Return the [X, Y] coordinate for the center point of the cell that contains the specified text.  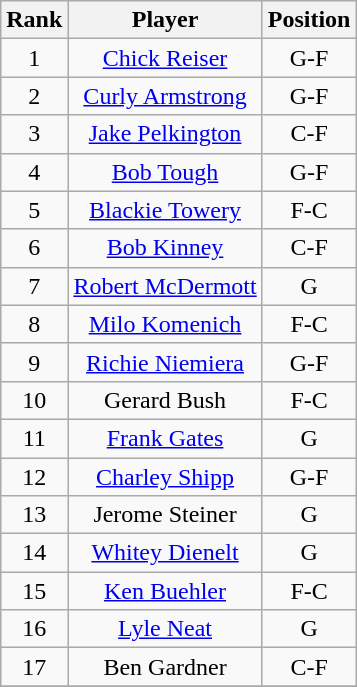
Jake Pelkington [165, 134]
Bob Kinney [165, 248]
Richie Niemiera [165, 362]
7 [34, 286]
Gerard Bush [165, 400]
Charley Shipp [165, 477]
Robert McDermott [165, 286]
2 [34, 96]
Frank Gates [165, 438]
4 [34, 172]
14 [34, 553]
9 [34, 362]
Rank [34, 20]
10 [34, 400]
16 [34, 629]
13 [34, 515]
17 [34, 667]
6 [34, 248]
11 [34, 438]
8 [34, 324]
Blackie Towery [165, 210]
Chick Reiser [165, 58]
Bob Tough [165, 172]
12 [34, 477]
Ben Gardner [165, 667]
Player [165, 20]
Position [309, 20]
5 [34, 210]
Curly Armstrong [165, 96]
Ken Buehler [165, 591]
Whitey Dienelt [165, 553]
3 [34, 134]
15 [34, 591]
Milo Komenich [165, 324]
Lyle Neat [165, 629]
Jerome Steiner [165, 515]
1 [34, 58]
